Return [X, Y] of the center of cell containing provided text 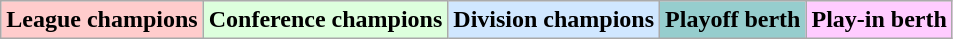
Playoff berth [733, 20]
League champions [102, 20]
Division champions [554, 20]
Play-in berth [879, 20]
Conference champions [326, 20]
